Return (x, y) of the center of cell containing provided text 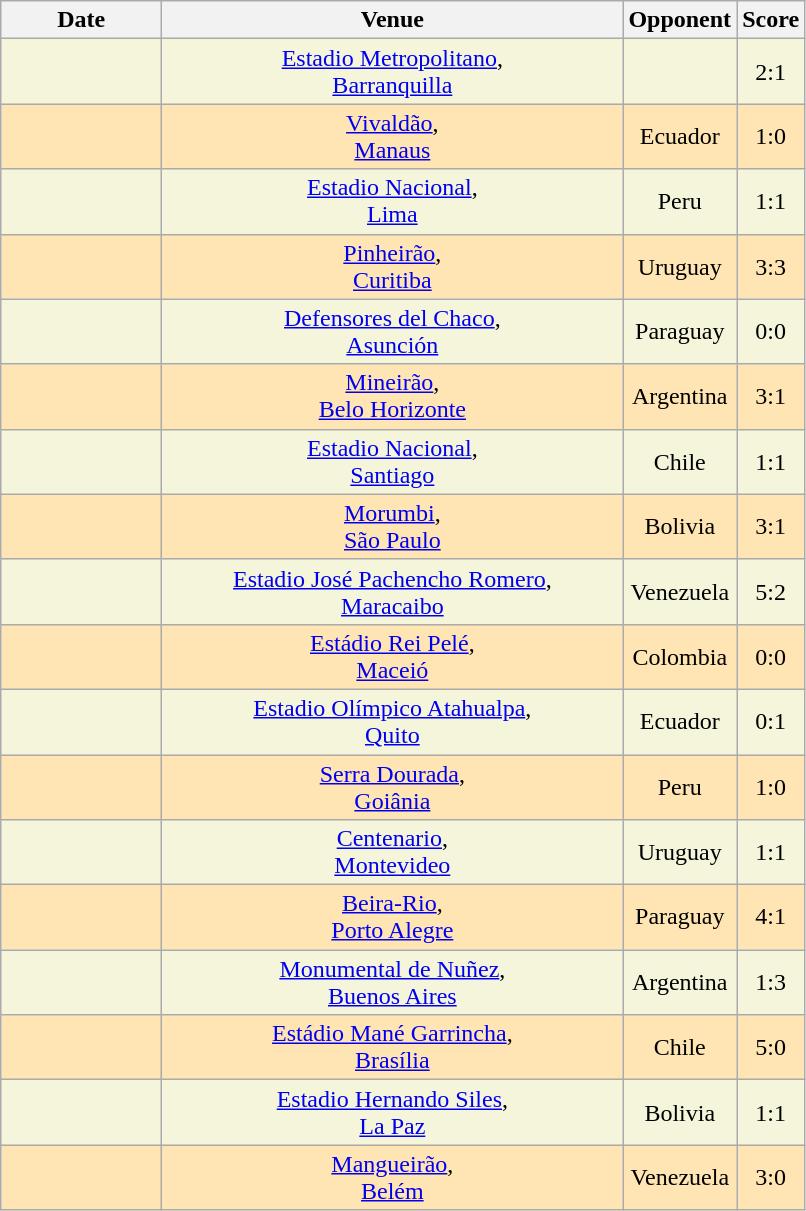
Pinheirão, Curitiba (392, 266)
Serra Dourada, Goiânia (392, 786)
Estadio Olímpico Atahualpa, Quito (392, 722)
Opponent (680, 20)
5:2 (771, 592)
2:1 (771, 72)
Estadio Hernando Siles, La Paz (392, 1112)
Monumental de Nuñez, Buenos Aires (392, 982)
Defensores del Chaco, Asunción (392, 332)
5:0 (771, 1048)
Colombia (680, 656)
Estádio Rei Pelé, Maceió (392, 656)
Vivaldão, Manaus (392, 136)
1:3 (771, 982)
3:3 (771, 266)
Estádio Mané Garrincha, Brasília (392, 1048)
Estadio Metropolitano, Barranquilla (392, 72)
Morumbi, São Paulo (392, 526)
Mineirão, Belo Horizonte (392, 396)
Mangueirão, Belém (392, 1178)
Date (82, 20)
3:0 (771, 1178)
Score (771, 20)
Venue (392, 20)
0:1 (771, 722)
Beira-Rio, Porto Alegre (392, 918)
Estadio Nacional, Santiago (392, 462)
Estadio José Pachencho Romero, Maracaibo (392, 592)
4:1 (771, 918)
Estadio Nacional, Lima (392, 202)
Centenario, Montevideo (392, 852)
